Pinpoint the cell where the given text exists, returning its (x, y) midpoint coordinate. 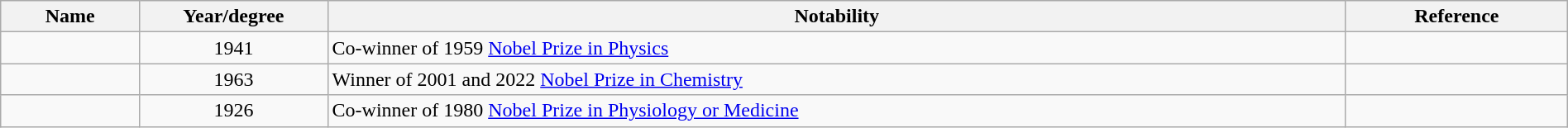
1926 (233, 111)
Winner of 2001 and 2022 Nobel Prize in Chemistry (837, 79)
1963 (233, 79)
Reference (1456, 17)
Co-winner of 1980 Nobel Prize in Physiology or Medicine (837, 111)
Co-winner of 1959 Nobel Prize in Physics (837, 48)
Year/degree (233, 17)
Name (70, 17)
Notability (837, 17)
1941 (233, 48)
